Return the [x, y] coordinate for the center point of the cell that contains the specified text.  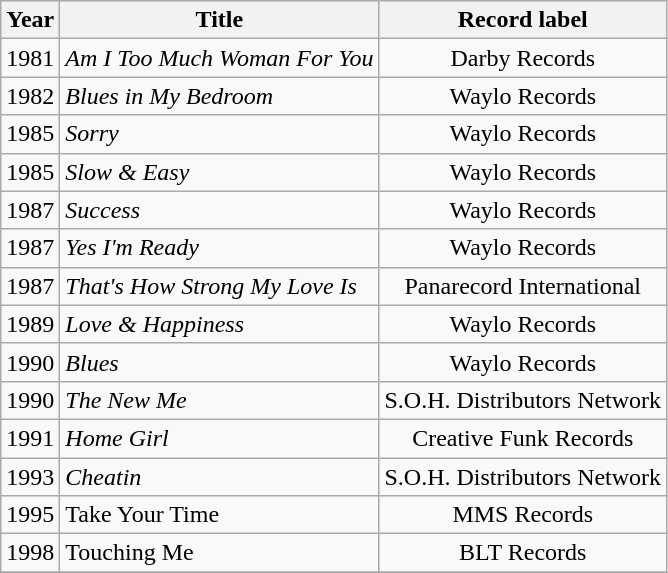
Cheatin [220, 477]
Success [220, 210]
Panarecord International [523, 286]
1995 [30, 515]
Darby Records [523, 58]
The New Me [220, 400]
BLT Records [523, 553]
Touching Me [220, 553]
Take Your Time [220, 515]
Home Girl [220, 438]
1991 [30, 438]
Yes I'm Ready [220, 248]
Blues in My Bedroom [220, 96]
1998 [30, 553]
Year [30, 20]
Record label [523, 20]
Blues [220, 362]
1989 [30, 324]
1982 [30, 96]
That's How Strong My Love Is [220, 286]
Am I Too Much Woman For You [220, 58]
MMS Records [523, 515]
Sorry [220, 134]
Creative Funk Records [523, 438]
Slow & Easy [220, 172]
1981 [30, 58]
Love & Happiness [220, 324]
Title [220, 20]
1993 [30, 477]
